Capture the cell that displays the provided text and extract its (X, Y) central coordinate. 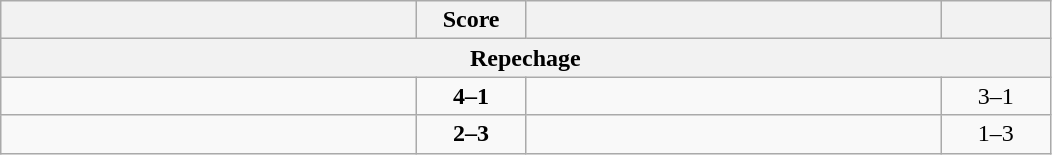
4–1 (472, 96)
Repechage (526, 58)
1–3 (996, 134)
3–1 (996, 96)
Score (472, 20)
2–3 (472, 134)
